For the text-containing cell, return its midpoint in (X, Y) coordinate format. 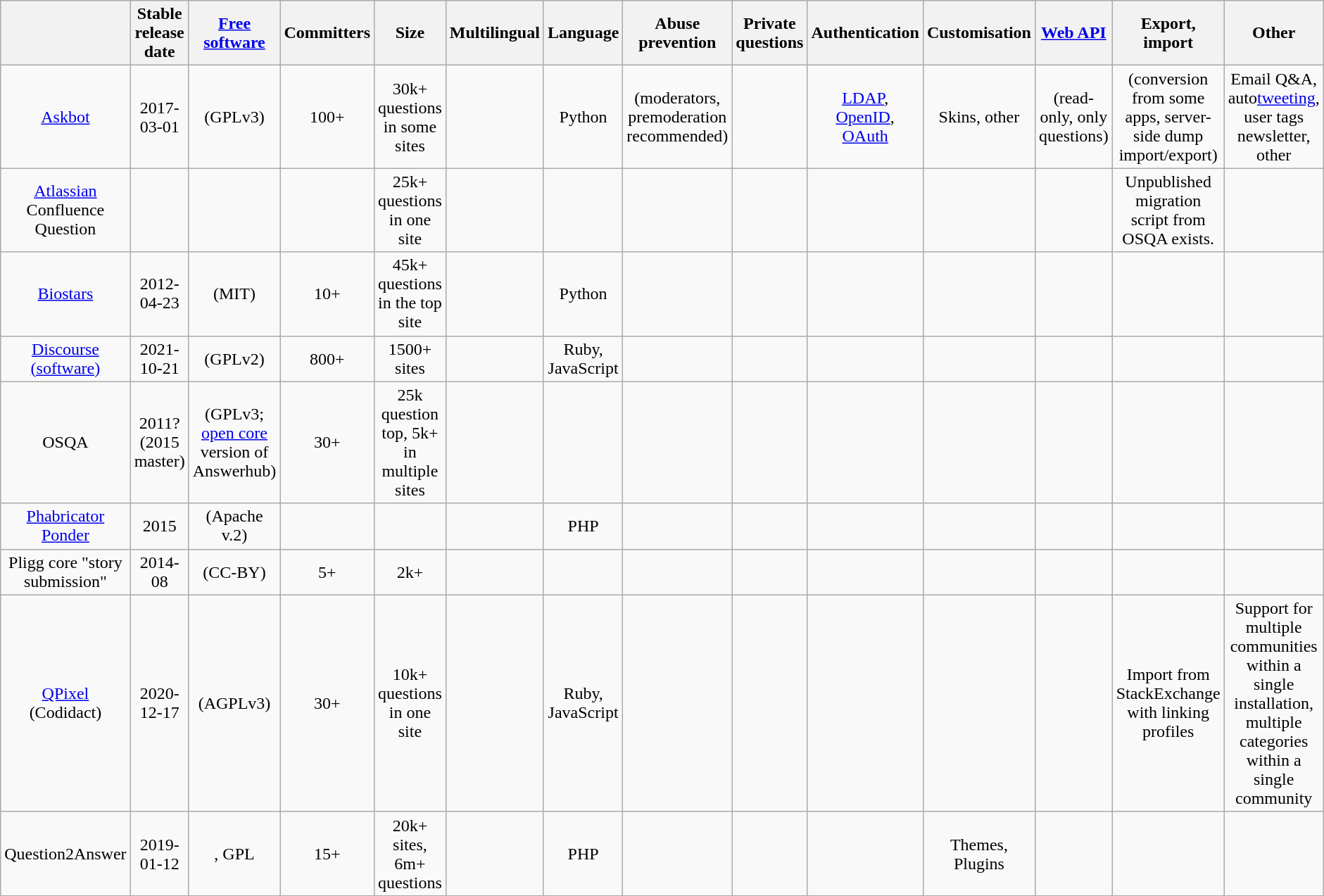
Free software (234, 33)
15+ (327, 853)
Biostars (65, 294)
Support for multiple communities within a single installation, multiple categories within a single community (1274, 703)
Private questions (770, 33)
(GPLv3; open core version of Answerhub) (234, 442)
2015 (159, 526)
(conversion from some apps, server-side dump import/export) (1168, 117)
Other (1274, 33)
100+ (327, 117)
Atlassian Confluence Question (65, 210)
2020-12-17 (159, 703)
Abuse prevention (677, 33)
2019-01-12 (159, 853)
25k+ questions in one site (410, 210)
Size (410, 33)
1500+ sites (410, 359)
2014-08 (159, 572)
30k+ questions in some sites (410, 117)
(Apache v.2) (234, 526)
(GPLv3) (234, 117)
10k+ questions in one site (410, 703)
800+ (327, 359)
(MIT) (234, 294)
QPixel (Codidact) (65, 703)
Authentication (865, 33)
Pligg core "story submission" (65, 572)
20k+ sites, 6m+ questions (410, 853)
Email Q&A, autotweeting, user tags newsletter, other (1274, 117)
5+ (327, 572)
2021-10-21 (159, 359)
OSQA (65, 442)
Askbot (65, 117)
2012-04-23 (159, 294)
Multilingual (494, 33)
Discourse (software) (65, 359)
Web API (1073, 33)
Export, import (1168, 33)
Themes, Plugins (978, 853)
Stable release date (159, 33)
Unpublished migration script from OSQA exists. (1168, 210)
Phabricator Ponder (65, 526)
Committers (327, 33)
(CC-BY) (234, 572)
(moderators, premoderation recommended) (677, 117)
2k+ (410, 572)
2011? (2015 master) (159, 442)
10+ (327, 294)
2017-03-01 (159, 117)
(read-only, only questions) (1073, 117)
Customisation (978, 33)
Question2Answer (65, 853)
LDAP, OpenID, OAuth (865, 117)
Language (583, 33)
Skins, other (978, 117)
45k+ questions in the top site (410, 294)
Import from StackExchange with linking profiles (1168, 703)
, GPL (234, 853)
25k question top, 5k+ in multiple sites (410, 442)
(AGPLv3) (234, 703)
(GPLv2) (234, 359)
